Pinpoint the cell where the given text exists, returning its [X, Y] midpoint coordinate. 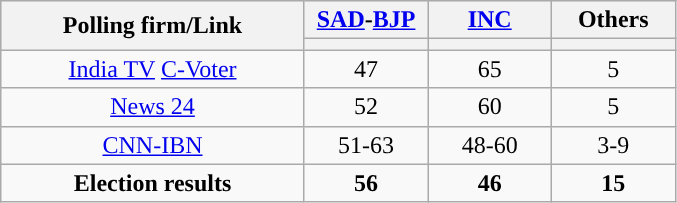
News 24 [153, 107]
47 [366, 69]
INC [490, 20]
Polling firm/Link [153, 26]
65 [490, 69]
SAD-BJP [366, 20]
51-63 [366, 145]
46 [490, 183]
15 [613, 183]
56 [366, 183]
CNN-IBN [153, 145]
3-9 [613, 145]
60 [490, 107]
48-60 [490, 145]
52 [366, 107]
Others [613, 20]
Election results [153, 183]
India TV C-Voter [153, 69]
